From the cell containing the given text, extract its center point as [x, y] coordinate. 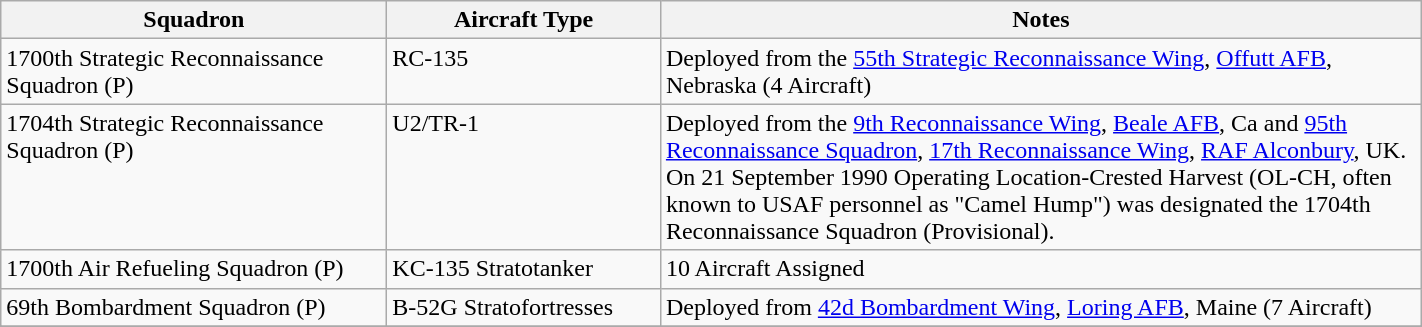
Notes [1040, 20]
69th Bombardment Squadron (P) [194, 307]
Deployed from 42d Bombardment Wing, Loring AFB, Maine (7 Aircraft) [1040, 307]
1704th Strategic Reconnaissance Squadron (P) [194, 177]
10 Aircraft Assigned [1040, 269]
KC-135 Stratotanker [524, 269]
Deployed from the 55th Strategic Reconnaissance Wing, Offutt AFB, Nebraska (4 Aircraft) [1040, 72]
B-52G Stratofortresses [524, 307]
RC-135 [524, 72]
1700th Strategic Reconnaissance Squadron (P) [194, 72]
Aircraft Type [524, 20]
1700th Air Refueling Squadron (P) [194, 269]
Squadron [194, 20]
U2/TR-1 [524, 177]
